For the text-containing cell, return its midpoint in [X, Y] coordinate format. 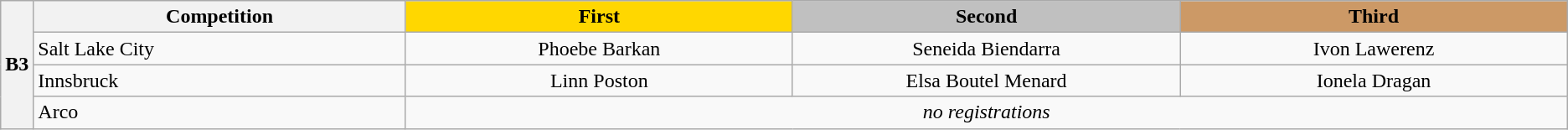
Elsa Boutel Menard [986, 81]
Linn Poston [599, 81]
Ivon Lawerenz [1374, 49]
Ionela Dragan [1374, 81]
Salt Lake City [219, 49]
Arco [219, 112]
Seneida Biendarra [986, 49]
First [599, 17]
Competition [219, 17]
Third [1374, 17]
no registrations [987, 112]
Second [986, 17]
B3 [17, 65]
Phoebe Barkan [599, 49]
Innsbruck [219, 81]
